Identify which cell holds the provided text, then report its [X, Y] central coordinate. 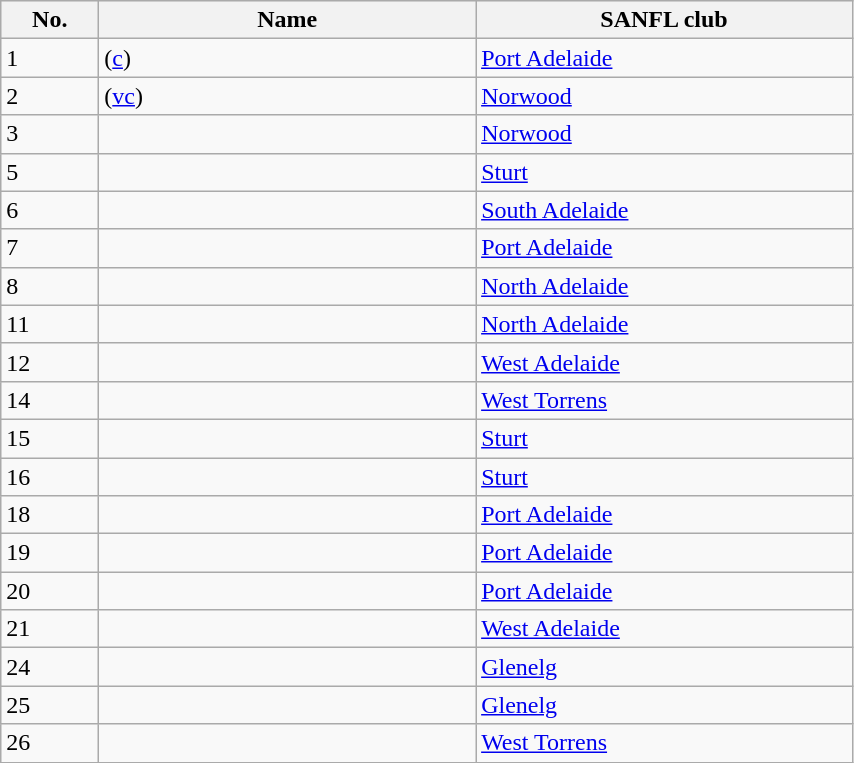
1 [50, 58]
24 [50, 667]
21 [50, 629]
8 [50, 286]
3 [50, 134]
19 [50, 553]
6 [50, 210]
SANFL club [664, 20]
14 [50, 400]
26 [50, 743]
7 [50, 248]
18 [50, 515]
11 [50, 324]
2 [50, 96]
15 [50, 438]
Name [288, 20]
16 [50, 477]
12 [50, 362]
(vc) [288, 96]
25 [50, 705]
5 [50, 172]
20 [50, 591]
(c) [288, 58]
South Adelaide [664, 210]
No. [50, 20]
